Determine the (X, Y) coordinate at the center of the cell enclosing the given text.  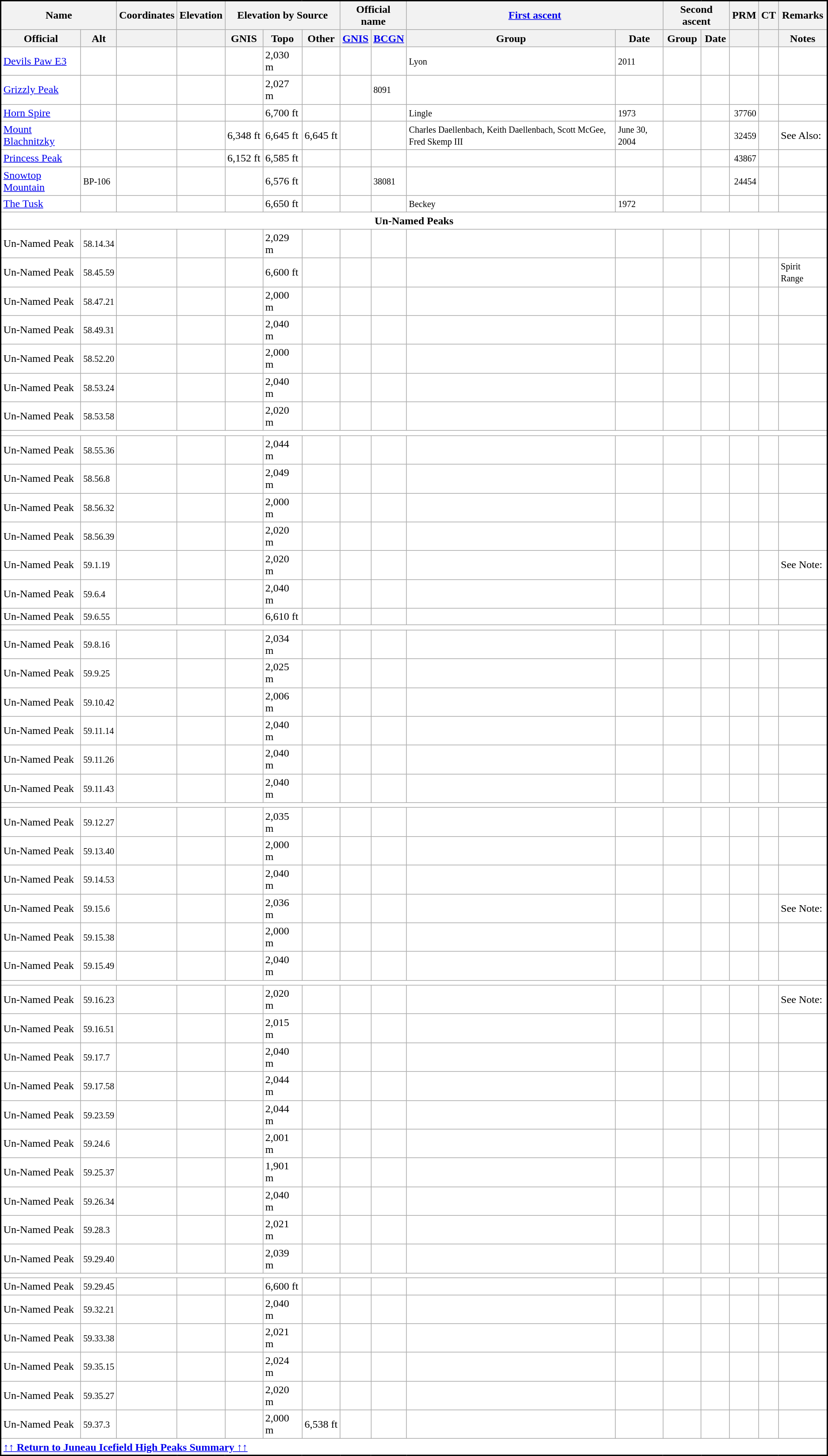
58.49.31 (99, 330)
Lingle (511, 113)
Spirit Range (803, 273)
CT (768, 15)
58.55.36 (99, 449)
2,025 m (282, 673)
6,348 ft (244, 135)
Grizzly Peak (41, 89)
6,152 ft (244, 158)
59.11.26 (99, 759)
59.6.4 (99, 594)
59.11.43 (99, 788)
59.16.51 (99, 1028)
Official name (373, 15)
58.45.59 (99, 273)
2,015 m (282, 1028)
59.37.3 (99, 1425)
2,006 m (282, 702)
6,700 ft (282, 113)
1972 (640, 204)
2,049 m (282, 479)
59.29.40 (99, 1258)
Elevation by Source (283, 15)
58.56.32 (99, 507)
2,001 m (282, 1143)
59.29.45 (99, 1286)
59.32.21 (99, 1309)
Coordinates (147, 15)
Alt (99, 38)
Devils Paw E3 (41, 61)
59.15.38 (99, 937)
43867 (744, 158)
59.9.25 (99, 673)
59.8.16 (99, 644)
6,650 ft (282, 204)
2,036 m (282, 908)
24454 (744, 181)
59.13.40 (99, 850)
2,024 m (282, 1367)
59.28.3 (99, 1230)
Snowtop Mountain (41, 181)
PRM (744, 15)
June 30, 2004 (640, 135)
Horn Spire (41, 113)
59.1.19 (99, 565)
First ascent (535, 15)
2,027 m (282, 89)
58.47.21 (99, 301)
59.17.7 (99, 1057)
58.56.8 (99, 479)
Un-Named Peaks (414, 221)
59.15.6 (99, 908)
59.10.42 (99, 702)
2,035 m (282, 822)
Charles Daellenbach, Keith Daellenbach, Scott McGee, Fred Skemp III (511, 135)
See Also: (803, 135)
59.11.14 (99, 731)
Lyon (511, 61)
59.25.37 (99, 1172)
2,034 m (282, 644)
59.6.55 (99, 617)
Official (41, 38)
59.14.53 (99, 880)
1973 (640, 113)
Princess Peak (41, 158)
Topo (282, 38)
59.15.49 (99, 966)
59.26.34 (99, 1201)
2,030 m (282, 61)
6,610 ft (282, 617)
58.53.58 (99, 416)
59.24.6 (99, 1143)
BP-106 (99, 181)
58.14.34 (99, 243)
Remarks (803, 15)
Second ascent (696, 15)
58.52.20 (99, 358)
1,901 m (282, 1172)
37760 (744, 113)
32459 (744, 135)
Elevation (201, 15)
8091 (389, 89)
Beckey (511, 204)
59.35.27 (99, 1395)
Mount Blachnitzky (41, 135)
Notes (803, 38)
2,039 m (282, 1258)
59.23.59 (99, 1115)
59.12.27 (99, 822)
6,538 ft (321, 1425)
59.35.15 (99, 1367)
38081 (389, 181)
2011 (640, 61)
6,576 ft (282, 181)
BCGN (389, 38)
6,585 ft (282, 158)
Name (59, 15)
↑↑ Return to Juneau Icefield High Peaks Summary ↑↑ (414, 1447)
2,029 m (282, 243)
The Tusk (41, 204)
59.16.23 (99, 1000)
59.17.58 (99, 1086)
58.56.39 (99, 536)
59.33.38 (99, 1338)
Other (321, 38)
58.53.24 (99, 388)
